Return the [x, y] coordinate for the center point of the cell that contains the specified text.  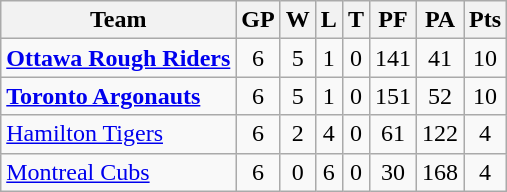
Ottawa Rough Riders [118, 58]
Montreal Cubs [118, 172]
GP [258, 20]
30 [392, 172]
122 [440, 134]
Toronto Argonauts [118, 96]
Hamilton Tigers [118, 134]
141 [392, 58]
168 [440, 172]
W [298, 20]
PA [440, 20]
52 [440, 96]
Team [118, 20]
151 [392, 96]
Pts [486, 20]
T [356, 20]
L [328, 20]
41 [440, 58]
61 [392, 134]
2 [298, 134]
PF [392, 20]
